Scan for the cell matching the given text and deliver its [x, y] coordinate at center. 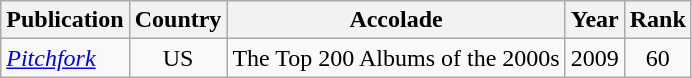
Country [178, 20]
The Top 200 Albums of the 2000s [396, 58]
60 [658, 58]
2009 [594, 58]
Pitchfork [65, 58]
Accolade [396, 20]
Year [594, 20]
US [178, 58]
Publication [65, 20]
Rank [658, 20]
